Return (x, y) of the center of cell containing provided text 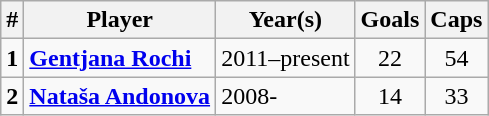
22 (390, 58)
Gentjana Rochi (120, 58)
Nataša Andonova (120, 96)
Player (120, 20)
1 (12, 58)
2008- (286, 96)
2 (12, 96)
# (12, 20)
2011–present (286, 58)
Caps (456, 20)
Goals (390, 20)
Year(s) (286, 20)
54 (456, 58)
33 (456, 96)
14 (390, 96)
